Scan for the cell matching the given text and deliver its (X, Y) coordinate at center. 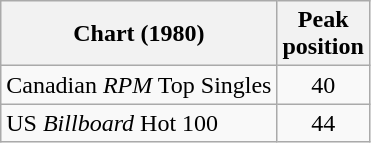
Canadian RPM Top Singles (139, 85)
44 (323, 123)
US Billboard Hot 100 (139, 123)
Peakposition (323, 34)
40 (323, 85)
Chart (1980) (139, 34)
